Provide the (X, Y) coordinate of the cell's center where the given text is located.  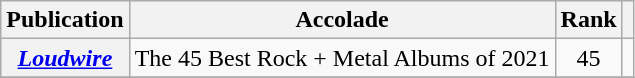
45 (588, 58)
Accolade (342, 20)
The 45 Best Rock + Metal Albums of 2021 (342, 58)
Publication (65, 20)
Rank (588, 20)
Loudwire (65, 58)
